Determine the [X, Y] coordinate at the center of the cell enclosing the given text.  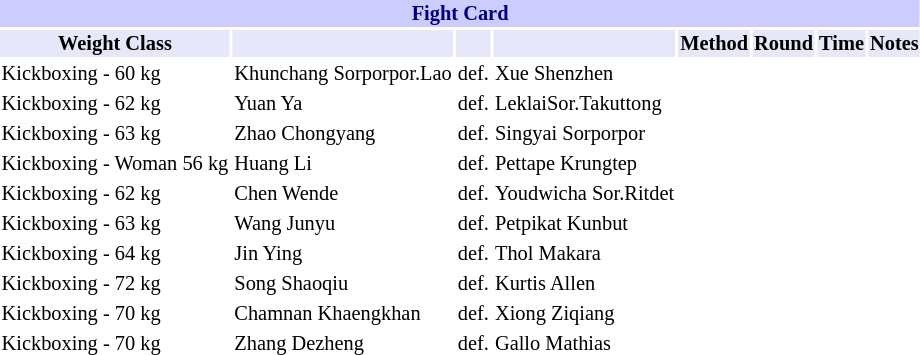
Chen Wende [343, 194]
Xue Shenzhen [584, 74]
Thol Makara [584, 254]
Kickboxing - 60 kg [115, 74]
Kurtis Allen [584, 284]
Petpikat Kunbut [584, 224]
Singyai Sorporpor [584, 134]
Chamnan Khaengkhan [343, 314]
Yuan Ya [343, 104]
Khunchang Sorporpor.Lao [343, 74]
Notes [894, 44]
Weight Class [115, 44]
Youdwicha Sor.Ritdet [584, 194]
Method [714, 44]
Round [784, 44]
Kickboxing - 70 kg [115, 314]
LeklaiSor.Takuttong [584, 104]
Zhao Chongyang [343, 134]
Wang Junyu [343, 224]
Song Shaoqiu [343, 284]
Xiong Ziqiang [584, 314]
Kickboxing - 72 kg [115, 284]
Time [842, 44]
Jin Ying [343, 254]
Kickboxing - Woman 56 kg [115, 164]
Pettape Krungtep [584, 164]
Fight Card [460, 14]
Kickboxing - 64 kg [115, 254]
Huang Li [343, 164]
